Identify which cell holds the provided text, then report its (x, y) central coordinate. 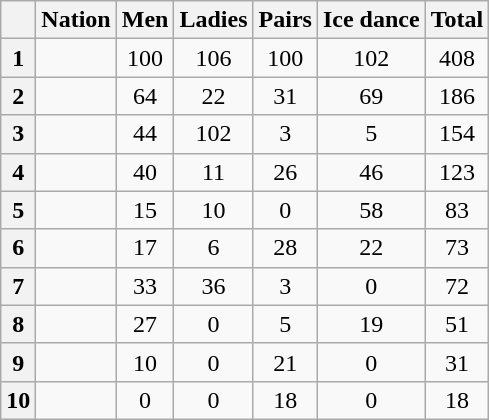
9 (18, 362)
Nation (76, 20)
1 (18, 58)
2 (18, 96)
19 (371, 324)
26 (285, 172)
Total (457, 20)
58 (371, 210)
Pairs (285, 20)
27 (145, 324)
15 (145, 210)
64 (145, 96)
Ice dance (371, 20)
4 (18, 172)
8 (18, 324)
123 (457, 172)
Men (145, 20)
186 (457, 96)
72 (457, 286)
33 (145, 286)
408 (457, 58)
11 (214, 172)
44 (145, 134)
21 (285, 362)
7 (18, 286)
154 (457, 134)
36 (214, 286)
106 (214, 58)
83 (457, 210)
17 (145, 248)
73 (457, 248)
Ladies (214, 20)
51 (457, 324)
40 (145, 172)
28 (285, 248)
46 (371, 172)
69 (371, 96)
